Scan for the cell matching the given text and deliver its (x, y) coordinate at center. 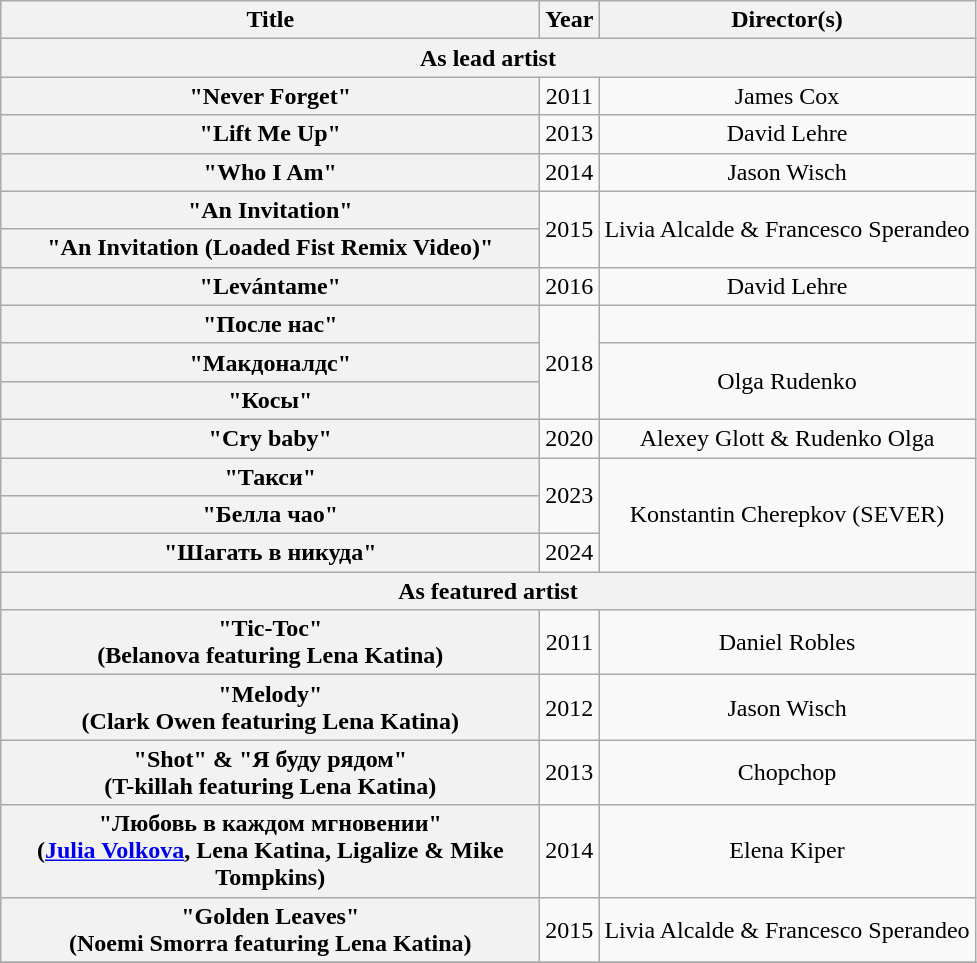
"Levántame" (270, 286)
Olga Rudenko (787, 381)
Director(s) (787, 20)
Title (270, 20)
Daniel Robles (787, 642)
"Golden Leaves"(Noemi Smorra featuring Lena Katina) (270, 930)
2018 (570, 362)
"Tic-Toc"(Belanova featuring Lena Katina) (270, 642)
"An Invitation" (270, 210)
"Макдоналдс" (270, 362)
2020 (570, 438)
As lead artist (488, 58)
2023 (570, 496)
2016 (570, 286)
"Lift Me Up" (270, 134)
"Never Forget" (270, 96)
"Шагать в никуда" (270, 553)
Elena Kiper (787, 851)
"Who I Am" (270, 172)
"Shot" & "Я буду рядом"(T-killah featuring Lena Katina) (270, 772)
"An Invitation (Loaded Fist Remix Video)" (270, 248)
Alexey Glott & Rudenko Olga (787, 438)
2024 (570, 553)
"Melody"(Clark Owen featuring Lena Katina) (270, 708)
Year (570, 20)
"Такси" (270, 477)
"После нас" (270, 324)
"Косы" (270, 400)
2012 (570, 708)
"Cry baby" (270, 438)
Chopchop (787, 772)
Konstantin Cherepkov (SEVER) (787, 515)
As featured artist (488, 591)
"Белла чао" (270, 515)
"Любовь в каждом мгновении"(Julia Volkova, Lena Katina, Ligalize & Mike Tompkins) (270, 851)
James Cox (787, 96)
